Identify which cell holds the provided text, then report its [X, Y] central coordinate. 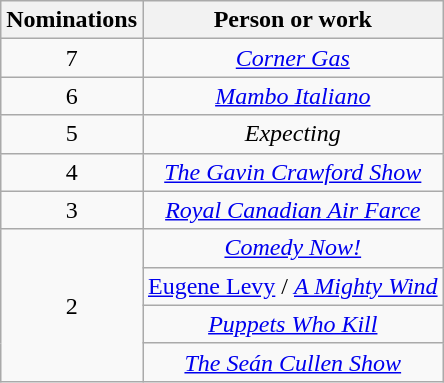
Mambo Italiano [292, 96]
6 [72, 96]
5 [72, 134]
Comedy Now! [292, 248]
The Gavin Crawford Show [292, 172]
7 [72, 58]
3 [72, 210]
Nominations [72, 20]
Corner Gas [292, 58]
The Seán Cullen Show [292, 362]
Puppets Who Kill [292, 324]
Person or work [292, 20]
Eugene Levy / A Mighty Wind [292, 286]
4 [72, 172]
Expecting [292, 134]
2 [72, 305]
Royal Canadian Air Farce [292, 210]
